For the text-containing cell, return its midpoint in [X, Y] coordinate format. 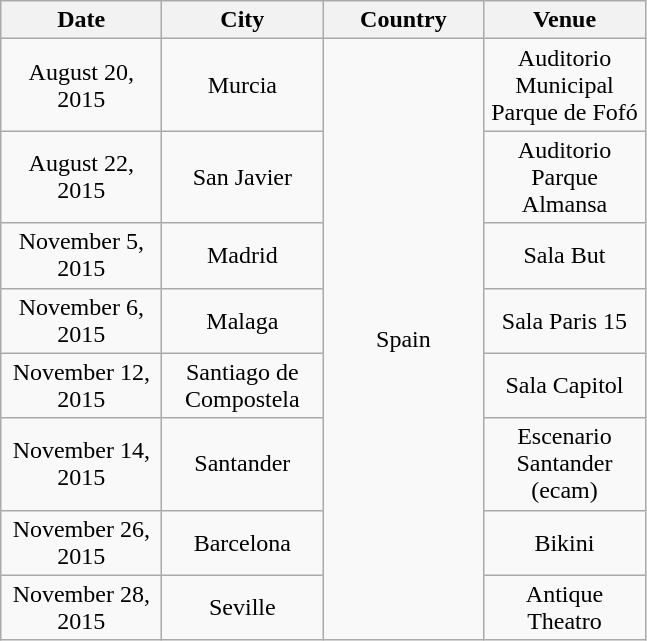
Murcia [242, 85]
Sala But [564, 256]
Escenario Santander (ecam) [564, 464]
November 28, 2015 [82, 608]
November 14, 2015 [82, 464]
November 26, 2015 [82, 542]
Auditorio Parque Almansa [564, 177]
Malaga [242, 320]
Date [82, 20]
Spain [404, 340]
Bikini [564, 542]
Country [404, 20]
November 12, 2015 [82, 386]
November 6, 2015 [82, 320]
August 20, 2015 [82, 85]
Sala Capitol [564, 386]
November 5, 2015 [82, 256]
Seville [242, 608]
Santander [242, 464]
San Javier [242, 177]
August 22, 2015 [82, 177]
Barcelona [242, 542]
Antique Theatro [564, 608]
City [242, 20]
Santiago de Compostela [242, 386]
Auditorio Municipal Parque de Fofó [564, 85]
Sala Paris 15 [564, 320]
Madrid [242, 256]
Venue [564, 20]
